Determine the (x, y) coordinate at the center of the cell enclosing the given text.  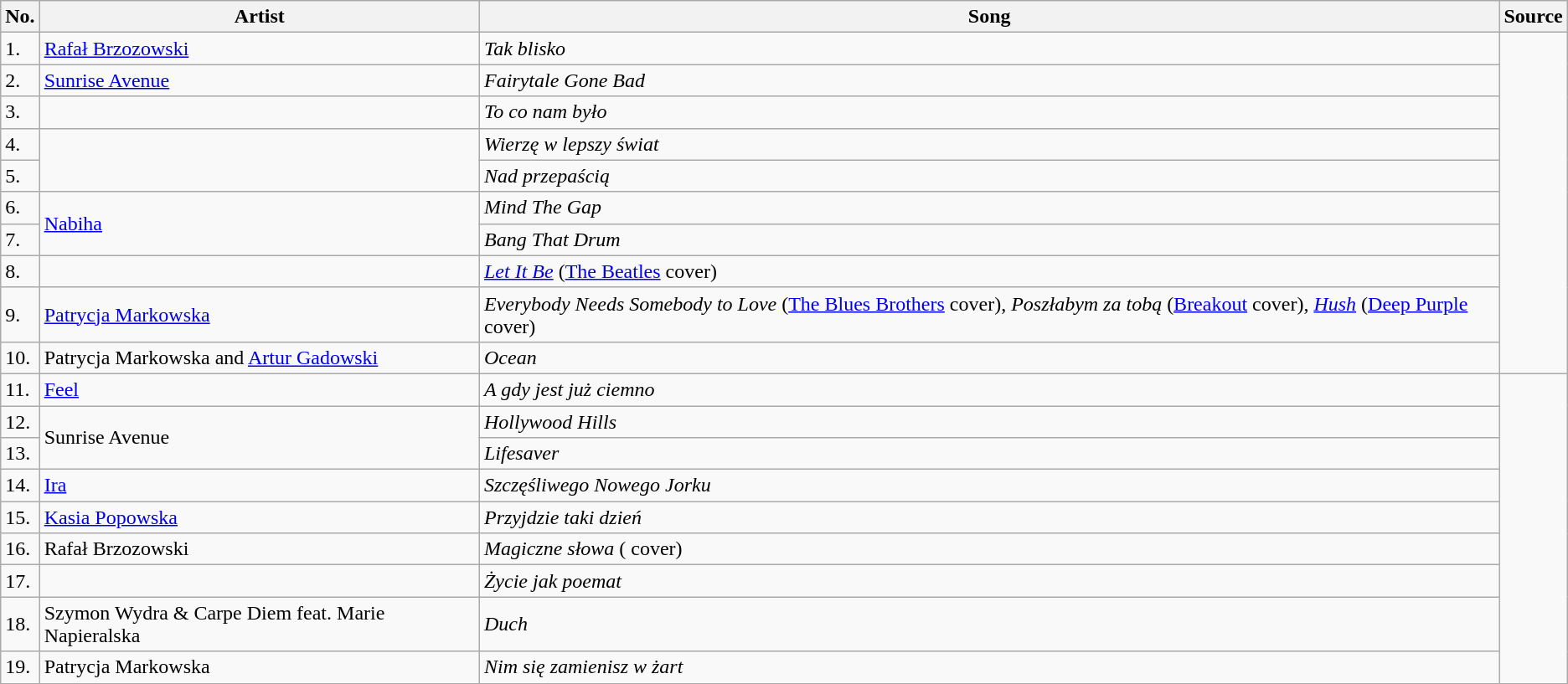
Lifesaver (988, 454)
Duch (988, 625)
Wierzę w lepszy świat (988, 144)
9. (20, 315)
Magiczne słowa ( cover) (988, 549)
10. (20, 357)
Song (988, 17)
Mind The Gap (988, 208)
13. (20, 454)
1. (20, 49)
Szczęśliwego Nowego Jorku (988, 486)
Fairytale Gone Bad (988, 80)
5. (20, 176)
Feel (260, 389)
Everybody Needs Somebody to Love (The Blues Brothers cover), Poszłabym za tobą (Breakout cover), Hush (Deep Purple cover) (988, 315)
Let It Be (The Beatles cover) (988, 271)
4. (20, 144)
17. (20, 581)
Nad przepaścią (988, 176)
Ocean (988, 357)
8. (20, 271)
7. (20, 239)
16. (20, 549)
11. (20, 389)
Tak blisko (988, 49)
19. (20, 667)
A gdy jest już ciemno (988, 389)
Artist (260, 17)
Ira (260, 486)
Source (1533, 17)
Przyjdzie taki dzień (988, 517)
No. (20, 17)
Kasia Popowska (260, 517)
6. (20, 208)
Bang That Drum (988, 239)
Nim się zamienisz w żart (988, 667)
14. (20, 486)
15. (20, 517)
18. (20, 625)
2. (20, 80)
To co nam było (988, 112)
Nabiha (260, 224)
3. (20, 112)
12. (20, 421)
Szymon Wydra & Carpe Diem feat. Marie Napieralska (260, 625)
Hollywood Hills (988, 421)
Życie jak poemat (988, 581)
Patrycja Markowska and Artur Gadowski (260, 357)
